Pinpoint the cell where the given text exists, returning its (x, y) midpoint coordinate. 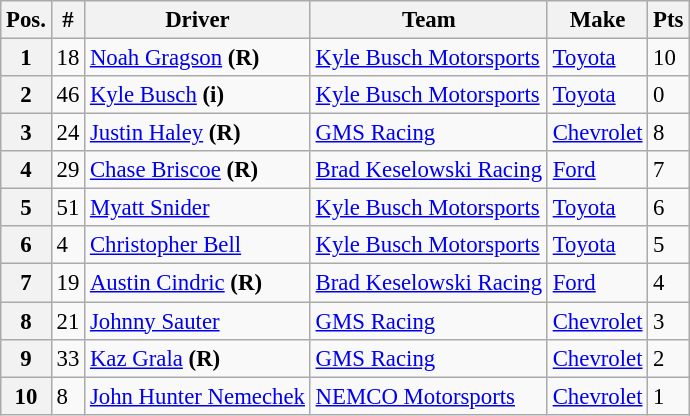
NEMCO Motorsports (428, 396)
Kaz Grala (R) (198, 358)
Pos. (26, 20)
Team (428, 20)
Make (597, 20)
Christopher Bell (198, 245)
0 (668, 95)
Noah Gragson (R) (198, 58)
Austin Cindric (R) (198, 283)
Driver (198, 20)
33 (68, 358)
John Hunter Nemechek (198, 396)
Kyle Busch (i) (198, 95)
24 (68, 133)
# (68, 20)
51 (68, 208)
9 (26, 358)
18 (68, 58)
21 (68, 321)
Chase Briscoe (R) (198, 170)
46 (68, 95)
29 (68, 170)
19 (68, 283)
Pts (668, 20)
Justin Haley (R) (198, 133)
Johnny Sauter (198, 321)
Myatt Snider (198, 208)
